Search for the cell housing the specified text and yield its [x, y] center coordinate. 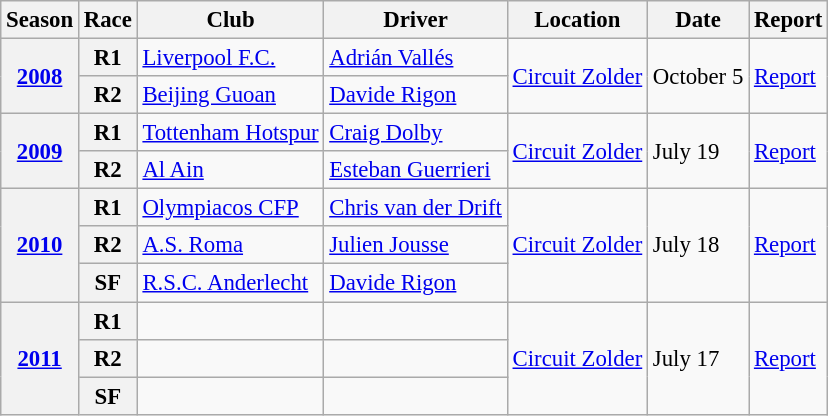
Craig Dolby [416, 133]
July 19 [698, 152]
2011 [40, 358]
Al Ain [230, 170]
Driver [416, 20]
Julien Jousse [416, 245]
Liverpool F.C. [230, 58]
2010 [40, 246]
July 18 [698, 246]
Club [230, 20]
Season [40, 20]
October 5 [698, 76]
Race [108, 20]
Adrián Vallés [416, 58]
Tottenham Hotspur [230, 133]
July 17 [698, 358]
Esteban Guerrieri [416, 170]
2009 [40, 152]
R.S.C. Anderlecht [230, 283]
Chris van der Drift [416, 208]
A.S. Roma [230, 245]
Location [577, 20]
Date [698, 20]
Olympiacos CFP [230, 208]
Beijing Guoan [230, 95]
2008 [40, 76]
